For the text-containing cell, return its midpoint in (x, y) coordinate format. 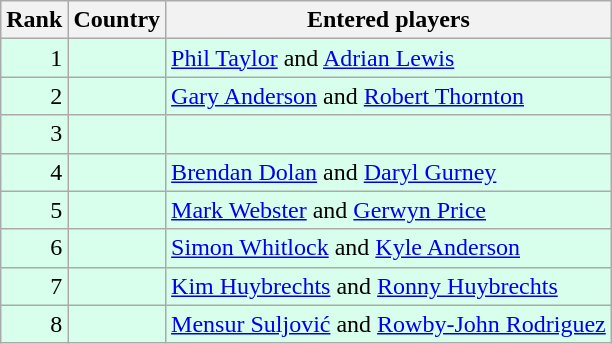
6 (34, 248)
Entered players (389, 20)
3 (34, 134)
5 (34, 210)
Simon Whitlock and Kyle Anderson (389, 248)
Gary Anderson and Robert Thornton (389, 96)
Kim Huybrechts and Ronny Huybrechts (389, 286)
Brendan Dolan and Daryl Gurney (389, 172)
Mark Webster and Gerwyn Price (389, 210)
7 (34, 286)
8 (34, 324)
Country (117, 20)
Mensur Suljović and Rowby-John Rodriguez (389, 324)
4 (34, 172)
1 (34, 58)
2 (34, 96)
Rank (34, 20)
Phil Taylor and Adrian Lewis (389, 58)
